Extract the (x, y) coordinate from the center of the cell holding the provided text.  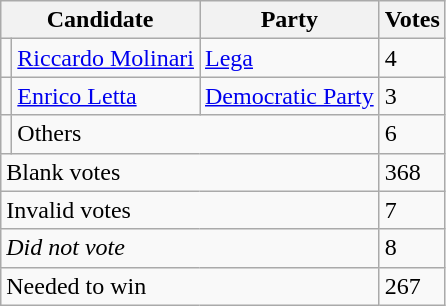
Blank votes (190, 172)
Votes (412, 20)
Riccardo Molinari (106, 58)
6 (412, 134)
Party (290, 20)
Lega (290, 58)
3 (412, 96)
Needed to win (190, 286)
4 (412, 58)
Did not vote (190, 248)
368 (412, 172)
8 (412, 248)
Candidate (100, 20)
Others (196, 134)
267 (412, 286)
Enrico Letta (106, 96)
7 (412, 210)
Invalid votes (190, 210)
Democratic Party (290, 96)
